Extract the [x, y] coordinate from the center of the cell holding the provided text.  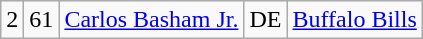
Buffalo Bills [354, 20]
2 [12, 20]
61 [42, 20]
DE [266, 20]
Carlos Basham Jr. [152, 20]
